Detect which cell encompasses the target text, then output its (X, Y) center coordinate. 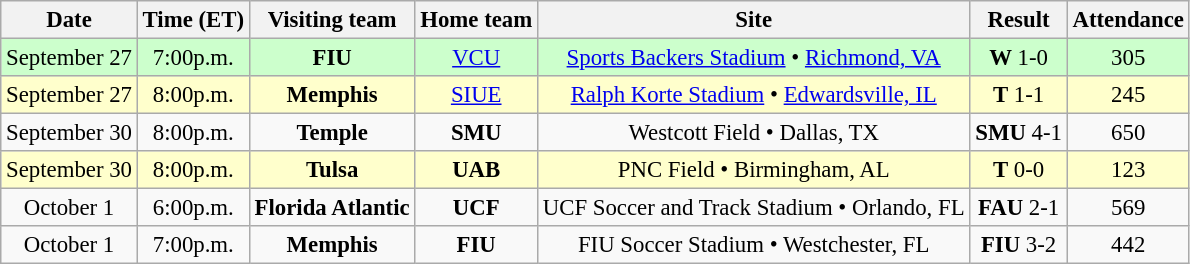
Westcott Field • Dallas, TX (753, 133)
Attendance (1128, 20)
W 1-0 (1018, 58)
Site (753, 20)
Result (1018, 20)
T 1-1 (1018, 95)
SIUE (476, 95)
Ralph Korte Stadium • Edwardsville, IL (753, 95)
SMU (476, 133)
245 (1128, 95)
FIU Soccer Stadium • Westchester, FL (753, 245)
123 (1128, 170)
UCF (476, 208)
305 (1128, 58)
6:00p.m. (193, 208)
Home team (476, 20)
Temple (332, 133)
FAU 2-1 (1018, 208)
650 (1128, 133)
T 0-0 (1018, 170)
PNC Field • Birmingham, AL (753, 170)
Date (69, 20)
Sports Backers Stadium • Richmond, VA (753, 58)
569 (1128, 208)
Time (ET) (193, 20)
Visiting team (332, 20)
SMU 4-1 (1018, 133)
FIU 3-2 (1018, 245)
VCU (476, 58)
UCF Soccer and Track Stadium • Orlando, FL (753, 208)
Tulsa (332, 170)
UAB (476, 170)
Florida Atlantic (332, 208)
442 (1128, 245)
